Extract the (X, Y) coordinate from the center of the cell holding the provided text.  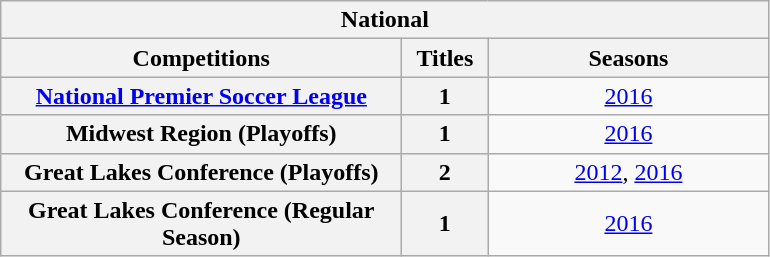
National (385, 20)
Great Lakes Conference (Playoffs) (202, 172)
National Premier Soccer League (202, 96)
Seasons (628, 58)
Great Lakes Conference (Regular Season) (202, 224)
2012, 2016 (628, 172)
2 (445, 172)
Titles (445, 58)
Midwest Region (Playoffs) (202, 134)
Competitions (202, 58)
